Identify which cell holds the provided text, then report its (x, y) central coordinate. 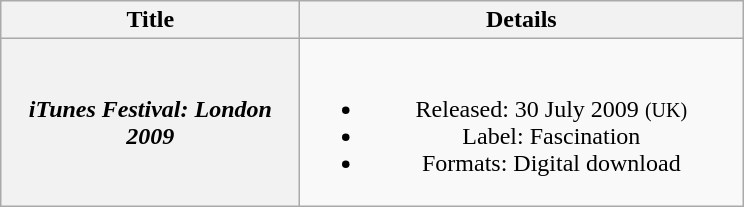
iTunes Festival: London 2009 (150, 122)
Title (150, 20)
Released: 30 July 2009 (UK)Label: FascinationFormats: Digital download (522, 122)
Details (522, 20)
